Identify which cell holds the provided text, then report its [X, Y] central coordinate. 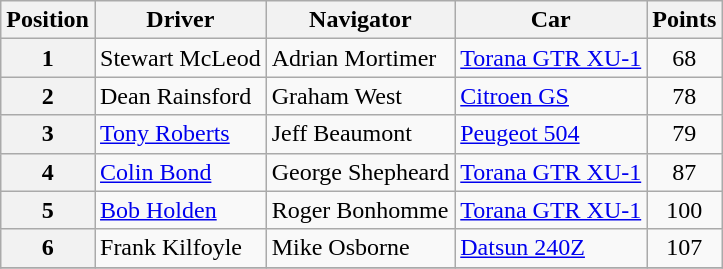
Car [551, 20]
4 [48, 172]
Datsun 240Z [551, 248]
Points [684, 20]
Driver [180, 20]
Frank Kilfoyle [180, 248]
Tony Roberts [180, 134]
68 [684, 58]
Mike Osborne [360, 248]
Bob Holden [180, 210]
5 [48, 210]
3 [48, 134]
Citroen GS [551, 96]
78 [684, 96]
Position [48, 20]
100 [684, 210]
1 [48, 58]
Peugeot 504 [551, 134]
6 [48, 248]
79 [684, 134]
Colin Bond [180, 172]
Graham West [360, 96]
Stewart McLeod [180, 58]
George Shepheard [360, 172]
87 [684, 172]
Jeff Beaumont [360, 134]
2 [48, 96]
Dean Rainsford [180, 96]
Roger Bonhomme [360, 210]
Adrian Mortimer [360, 58]
107 [684, 248]
Navigator [360, 20]
